Identify which cell holds the provided text, then report its [x, y] central coordinate. 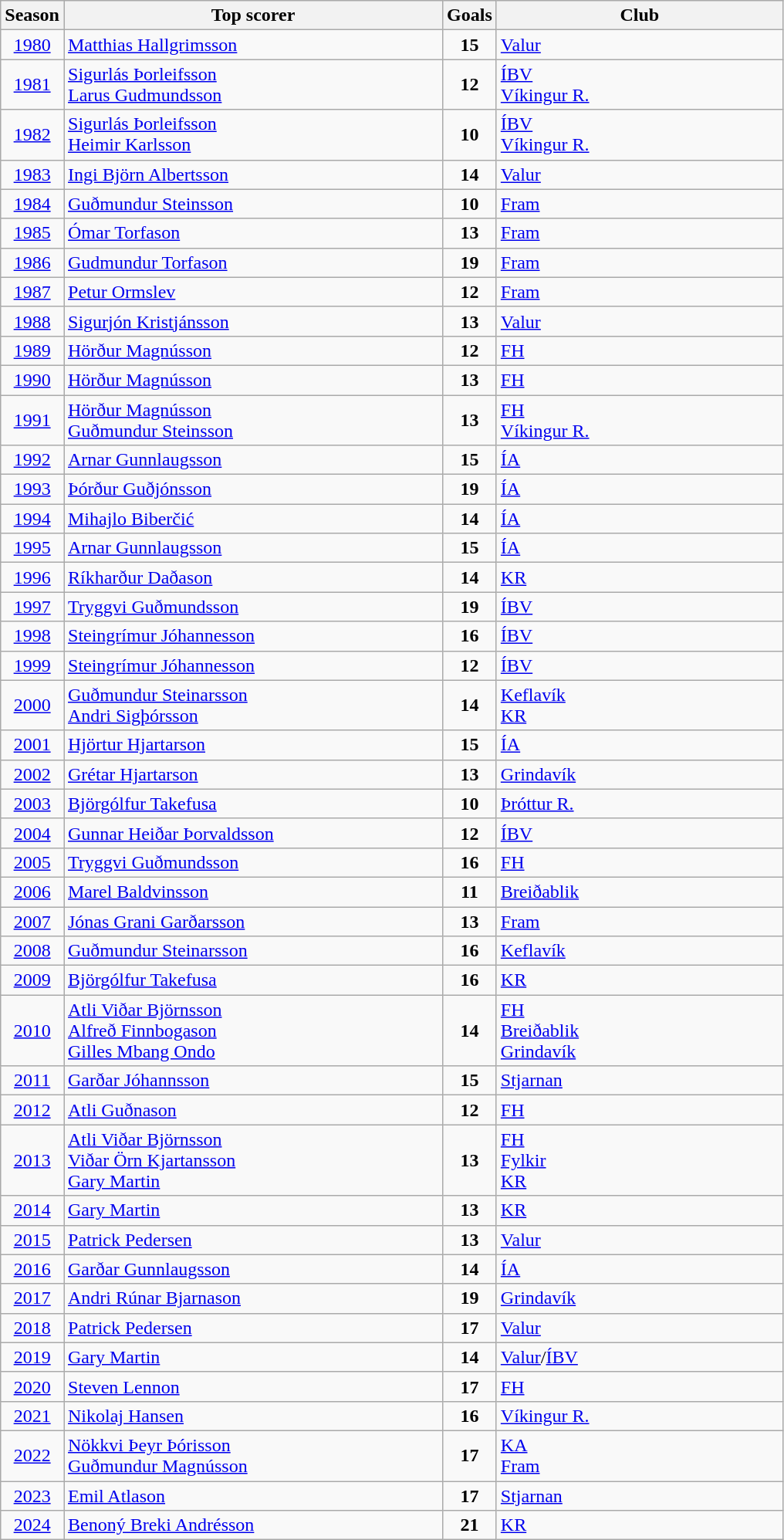
2017 [32, 1298]
2008 [32, 951]
Goals [470, 15]
1988 [32, 321]
FHVíkingur R. [639, 420]
Matthias Hallgrimsson [253, 45]
Sigurlás Þorleifsson Heimir Karlsson [253, 134]
2005 [32, 862]
2012 [32, 1110]
1999 [32, 665]
Atli Viðar Björnsson Viðar Örn Kjartansson Gary Martin [253, 1160]
21 [470, 1525]
2001 [32, 745]
Emil Atlason [253, 1495]
2021 [32, 1416]
1998 [32, 636]
2013 [32, 1160]
2018 [32, 1328]
2020 [32, 1386]
1983 [32, 174]
1987 [32, 292]
2000 [32, 706]
1991 [32, 420]
Gudmundur Torfason [253, 262]
2023 [32, 1495]
Top scorer [253, 15]
1995 [32, 548]
Hjörtur Hjartarson [253, 745]
Petur Ormslev [253, 292]
1984 [32, 204]
1992 [32, 460]
Andri Rúnar Bjarnason [253, 1298]
2024 [32, 1525]
2007 [32, 921]
2002 [32, 774]
Grétar Hjartarson [253, 774]
FHFylkirKR [639, 1160]
Víkingur R. [639, 1416]
1990 [32, 380]
1989 [32, 350]
Steven Lennon [253, 1386]
Ingi Björn Albertsson [253, 174]
Valur/ÍBV [639, 1357]
1982 [32, 134]
2004 [32, 833]
Jónas Grani Garðarsson [253, 921]
Ríkharður Daðason [253, 577]
1985 [32, 233]
Nikolaj Hansen [253, 1416]
Nökkvi Þeyr Þórisson Guðmundur Magnússon [253, 1456]
2016 [32, 1269]
1997 [32, 607]
2009 [32, 980]
2006 [32, 892]
Guðmundur Steinarsson Andri Sigþórsson [253, 706]
2015 [32, 1240]
Breiðablik [639, 892]
11 [470, 892]
Gunnar Heiðar Þorvaldsson [253, 833]
Hörður Magnússon Guðmundur Steinsson [253, 420]
Club [639, 15]
Garðar Gunnlaugsson [253, 1269]
2022 [32, 1456]
Sigurlás Þorleifsson Larus Gudmundsson [253, 85]
2010 [32, 1031]
Season [32, 15]
KAFram [639, 1456]
Keflavík [639, 951]
1993 [32, 489]
Þróttur R. [639, 804]
Ómar Torfason [253, 233]
1986 [32, 262]
1981 [32, 85]
Þórður Guðjónsson [253, 489]
FHBreiðablikGrindavík [639, 1031]
Garðar Jóhannsson [253, 1081]
Atli Viðar Björnsson Alfreð Finnbogason Gilles Mbang Ondo [253, 1031]
2003 [32, 804]
2019 [32, 1357]
1980 [32, 45]
Marel Baldvinsson [253, 892]
Benoný Breki Andrésson [253, 1525]
2011 [32, 1081]
Guðmundur Steinarsson [253, 951]
Atli Guðnason [253, 1110]
Sigurjón Kristjánsson [253, 321]
Guðmundur Steinsson [253, 204]
KeflavíkKR [639, 706]
2014 [32, 1210]
1994 [32, 519]
1996 [32, 577]
Mihajlo Biberčić [253, 519]
